Output the (X, Y) coordinate of the center of the cell containing the given text.  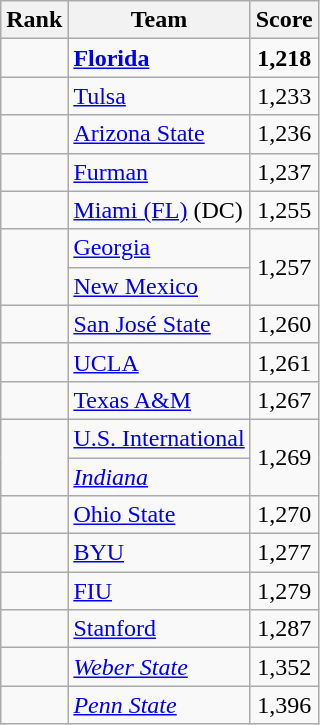
Weber State (159, 667)
1,269 (284, 457)
1,236 (284, 134)
Penn State (159, 705)
1,270 (284, 515)
1,352 (284, 667)
Indiana (159, 477)
Score (284, 20)
New Mexico (159, 286)
1,255 (284, 210)
1,218 (284, 58)
Miami (FL) (DC) (159, 210)
1,396 (284, 705)
1,233 (284, 96)
Tulsa (159, 96)
1,260 (284, 324)
1,277 (284, 553)
1,279 (284, 591)
Ohio State (159, 515)
Florida (159, 58)
Georgia (159, 248)
BYU (159, 553)
Arizona State (159, 134)
Stanford (159, 629)
UCLA (159, 362)
FIU (159, 591)
Team (159, 20)
1,267 (284, 400)
1,287 (284, 629)
1,261 (284, 362)
U.S. International (159, 438)
Furman (159, 172)
1,257 (284, 267)
Rank (34, 20)
1,237 (284, 172)
San José State (159, 324)
Texas A&M (159, 400)
